Determine the [X, Y] coordinate at the center of the cell enclosing the given text.  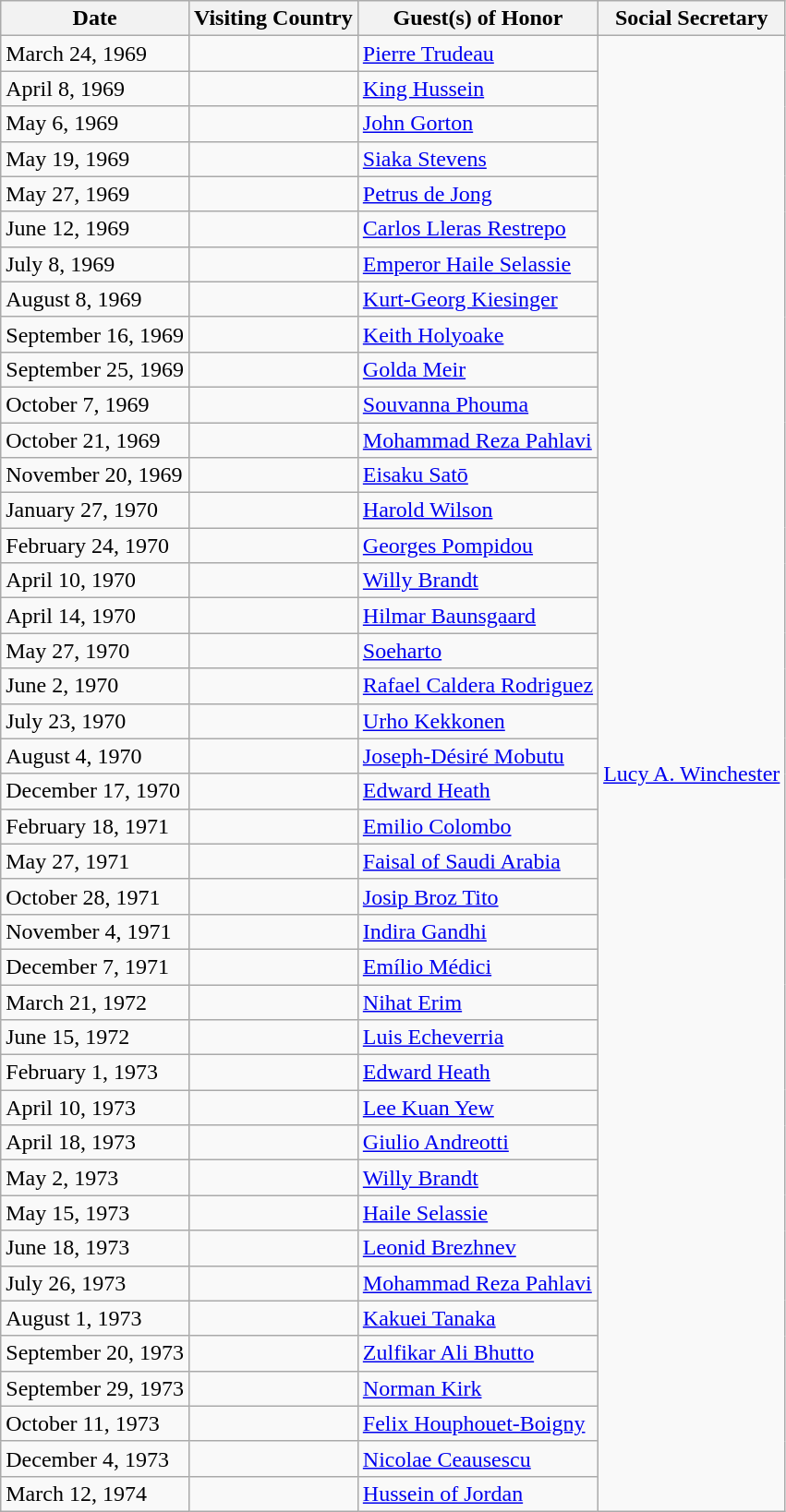
May 27, 1970 [95, 651]
Faisal of Saudi Arabia [478, 861]
July 8, 1969 [95, 264]
Haile Selassie [478, 1213]
Carlos Lleras Restrepo [478, 229]
May 19, 1969 [95, 159]
Nihat Erim [478, 1002]
Lucy A. Winchester [692, 774]
October 21, 1969 [95, 440]
Keith Holyoake [478, 334]
November 20, 1969 [95, 475]
September 25, 1969 [95, 369]
May 27, 1969 [95, 194]
December 4, 1973 [95, 1458]
Emperor Haile Selassie [478, 264]
John Gorton [478, 124]
Giulio Andreotti [478, 1143]
Soeharto [478, 651]
June 12, 1969 [95, 229]
Petrus de Jong [478, 194]
June 2, 1970 [95, 686]
October 11, 1973 [95, 1423]
Social Secretary [692, 18]
October 7, 1969 [95, 404]
May 6, 1969 [95, 124]
Luis Echeverria [478, 1038]
October 28, 1971 [95, 896]
May 2, 1973 [95, 1178]
December 7, 1971 [95, 966]
December 17, 1970 [95, 791]
Kakuei Tanaka [478, 1318]
May 27, 1971 [95, 861]
February 1, 1973 [95, 1073]
March 12, 1974 [95, 1494]
May 15, 1973 [95, 1213]
Emílio Médici [478, 966]
Date [95, 18]
Rafael Caldera Rodriguez [478, 686]
February 24, 1970 [95, 546]
September 29, 1973 [95, 1388]
Emilio Colombo [478, 826]
September 20, 1973 [95, 1353]
November 4, 1971 [95, 931]
Indira Gandhi [478, 931]
Urho Kekkonen [478, 721]
Felix Houphouet-Boigny [478, 1423]
Georges Pompidou [478, 546]
August 8, 1969 [95, 299]
June 18, 1973 [95, 1248]
Souvanna Phouma [478, 404]
Hussein of Jordan [478, 1494]
June 15, 1972 [95, 1038]
August 4, 1970 [95, 756]
January 27, 1970 [95, 510]
July 26, 1973 [95, 1283]
Josip Broz Tito [478, 896]
Nicolae Ceausescu [478, 1458]
April 18, 1973 [95, 1143]
March 21, 1972 [95, 1002]
Visiting Country [273, 18]
July 23, 1970 [95, 721]
Pierre Trudeau [478, 54]
April 8, 1969 [95, 89]
September 16, 1969 [95, 334]
Joseph-Désiré Mobutu [478, 756]
Kurt-Georg Kiesinger [478, 299]
Norman Kirk [478, 1388]
Leonid Brezhnev [478, 1248]
Eisaku Satō [478, 475]
April 10, 1973 [95, 1108]
Lee Kuan Yew [478, 1108]
Siaka Stevens [478, 159]
March 24, 1969 [95, 54]
Harold Wilson [478, 510]
August 1, 1973 [95, 1318]
April 10, 1970 [95, 581]
Golda Meir [478, 369]
Zulfikar Ali Bhutto [478, 1353]
Guest(s) of Honor [478, 18]
February 18, 1971 [95, 826]
April 14, 1970 [95, 616]
Hilmar Baunsgaard [478, 616]
King Hussein [478, 89]
